Return [x, y] of the center of cell containing provided text 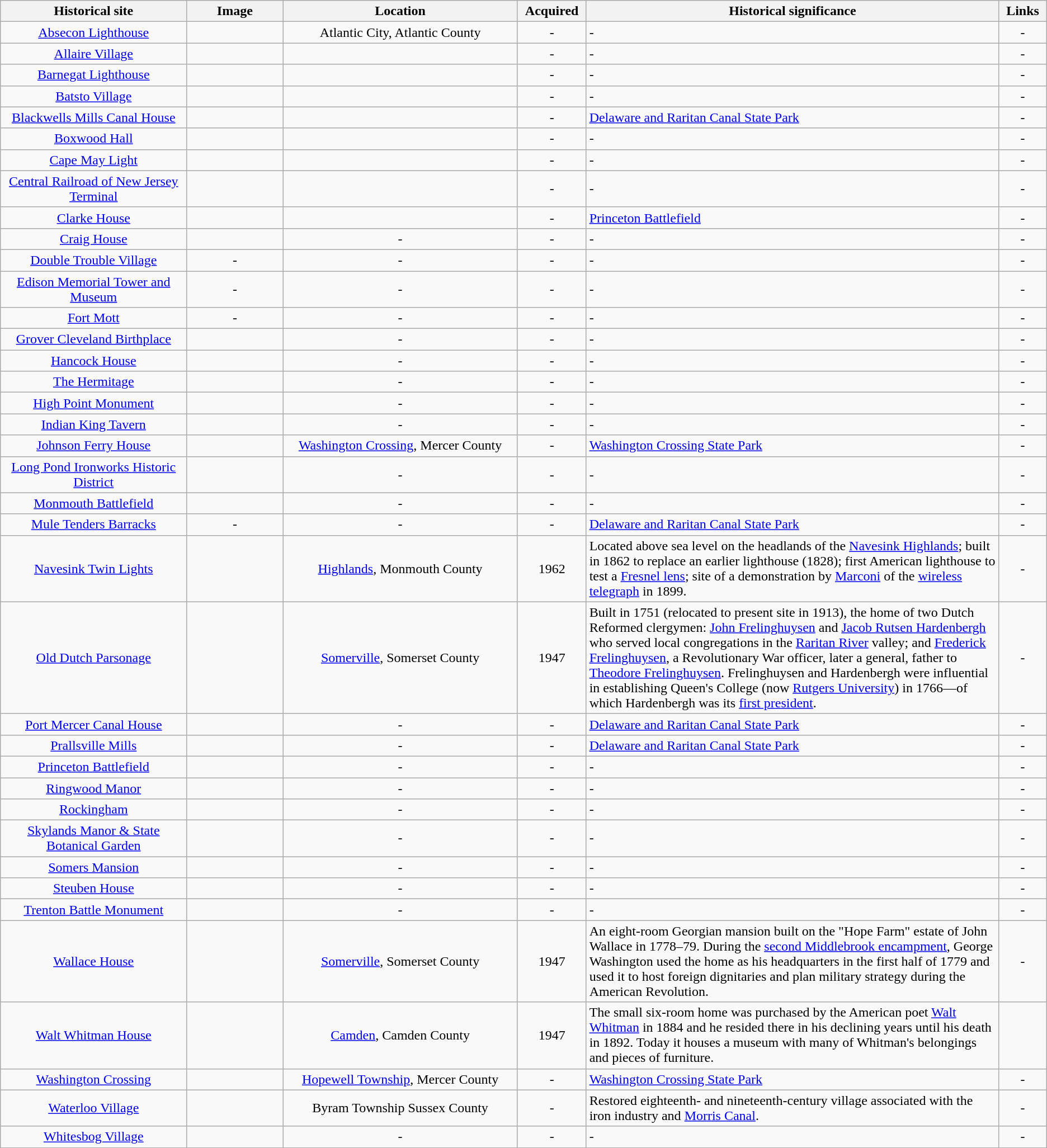
Double Trouble Village [94, 260]
Clarke House [94, 218]
Johnson Ferry House [94, 446]
Boxwood Hall [94, 139]
High Point Monument [94, 403]
Monmouth Battlefield [94, 503]
Whitesbog Village [94, 1137]
Absecon Lighthouse [94, 32]
Steuben House [94, 889]
Trenton Battle Monument [94, 910]
Long Pond Ironworks Historic District [94, 474]
Port Mercer Canal House [94, 724]
Rockingham [94, 810]
Indian King Tavern [94, 424]
Washington Crossing, Mercer County [400, 446]
Edison Memorial Tower and Museum [94, 289]
Mule Tenders Barracks [94, 525]
Historical site [94, 11]
Navesink Twin Lights [94, 568]
1962 [551, 568]
The Hermitage [94, 382]
Hancock House [94, 361]
Hopewell Township, Mercer County [400, 1079]
Image [235, 11]
Craig House [94, 239]
Acquired [551, 11]
Somers Mansion [94, 867]
Historical significance [793, 11]
Washington Crossing [94, 1079]
Walt Whitman House [94, 1036]
Skylands Manor & State Botanical Garden [94, 839]
Cape May Light [94, 160]
Fort Mott [94, 318]
Batsto Village [94, 96]
Old Dutch Parsonage [94, 658]
Location [400, 11]
Allaire Village [94, 54]
Links [1023, 11]
Camden, Camden County [400, 1036]
Waterloo Village [94, 1108]
Highlands, Monmouth County [400, 568]
Wallace House [94, 961]
Prallsville Mills [94, 745]
Atlantic City, Atlantic County [400, 32]
Grover Cleveland Birthplace [94, 339]
Restored eighteenth- and nineteenth-century village associated with the iron industry and Morris Canal. [793, 1108]
Blackwells Mills Canal House [94, 117]
Byram Township Sussex County [400, 1108]
Central Railroad of New Jersey Terminal [94, 189]
Ringwood Manor [94, 788]
Barnegat Lighthouse [94, 75]
